Locate the cell with the specified text and output its [X, Y] center coordinate. 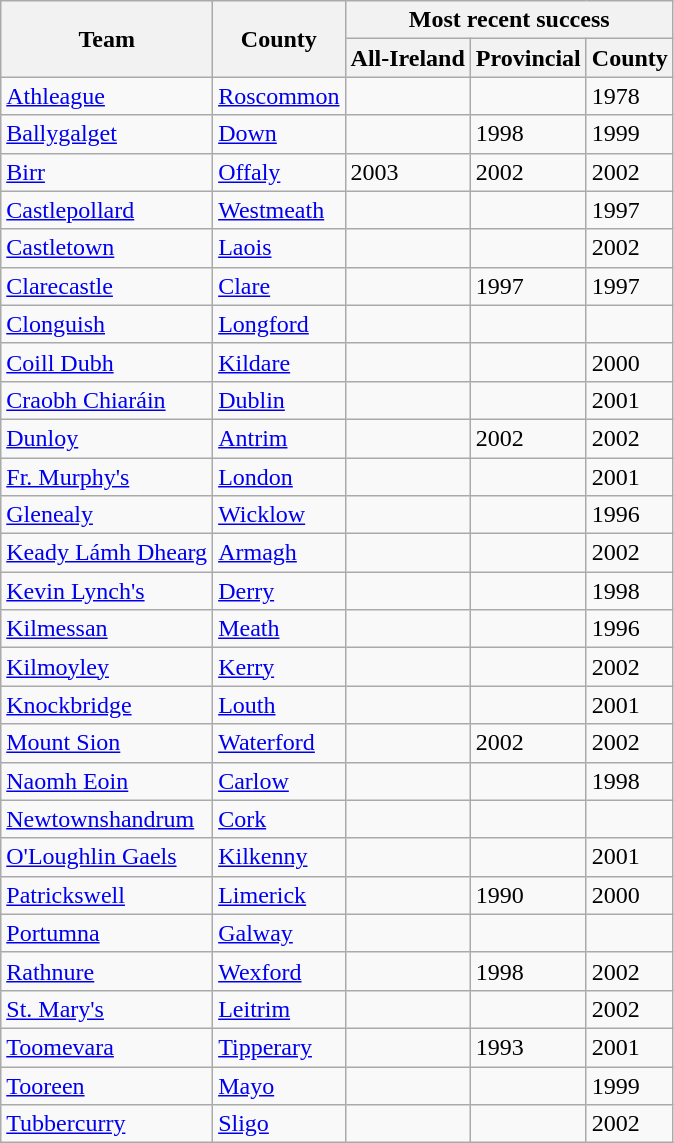
1990 [528, 895]
1993 [528, 1047]
Most recent success [509, 20]
Tubbercurry [107, 1124]
Leitrim [279, 1009]
Kildare [279, 362]
Provincial [528, 58]
Kilmoyley [107, 667]
St. Mary's [107, 1009]
Toomevara [107, 1047]
Birr [107, 172]
Clare [279, 286]
Clarecastle [107, 286]
All-Ireland [408, 58]
Limerick [279, 895]
Kevin Lynch's [107, 591]
Laois [279, 248]
Antrim [279, 438]
Offaly [279, 172]
Tipperary [279, 1047]
Galway [279, 933]
Longford [279, 324]
Kilmessan [107, 629]
Down [279, 134]
Naomh Eoin [107, 781]
Rathnure [107, 971]
Sligo [279, 1124]
Fr. Murphy's [107, 477]
Mount Sion [107, 743]
O'Loughlin Gaels [107, 857]
Craobh Chiaráin [107, 400]
Westmeath [279, 210]
Carlow [279, 781]
Louth [279, 705]
Athleague [107, 96]
Ballygalget [107, 134]
Newtownshandrum [107, 819]
Armagh [279, 553]
Dublin [279, 400]
London [279, 477]
Meath [279, 629]
Derry [279, 591]
Castletown [107, 248]
Glenealy [107, 515]
Tooreen [107, 1085]
Roscommon [279, 96]
Kilkenny [279, 857]
Knockbridge [107, 705]
Patrickswell [107, 895]
Kerry [279, 667]
Dunloy [107, 438]
Wicklow [279, 515]
Keady Lámh Dhearg [107, 553]
Portumna [107, 933]
Team [107, 39]
Coill Dubh [107, 362]
2003 [408, 172]
Mayo [279, 1085]
Cork [279, 819]
1978 [630, 96]
Wexford [279, 971]
Waterford [279, 743]
Castlepollard [107, 210]
Clonguish [107, 324]
